Scan for the cell matching the given text and deliver its [x, y] coordinate at center. 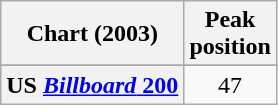
Chart (2003) [92, 34]
Peak position [230, 34]
US Billboard 200 [92, 85]
47 [230, 85]
